Locate the cell with the specified text and output its (x, y) center coordinate. 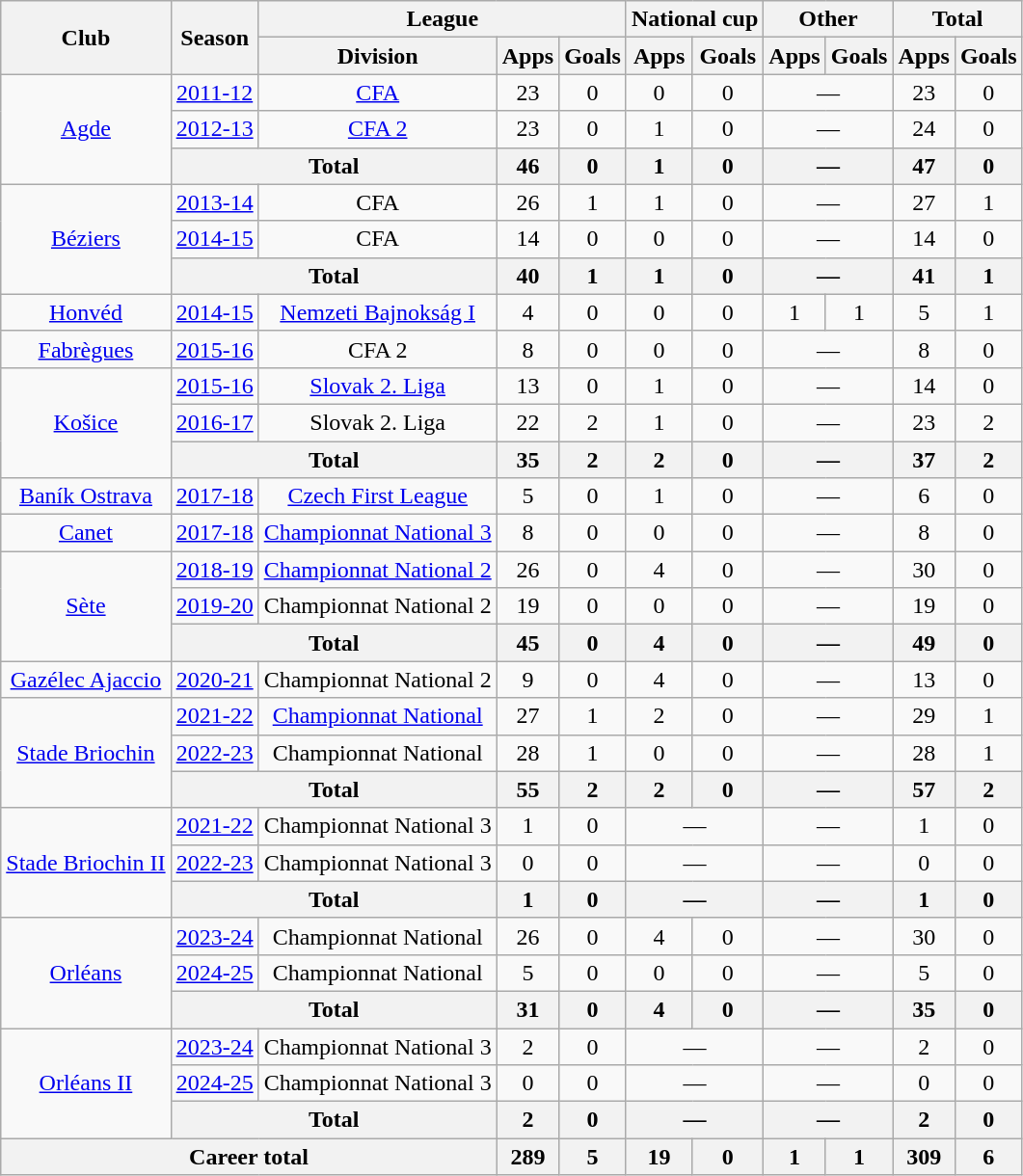
Baník Ostrava (86, 496)
47 (924, 166)
2019-20 (214, 606)
49 (924, 643)
Division (378, 56)
40 (527, 276)
2013-14 (214, 202)
Career total (249, 1157)
31 (527, 1009)
Stade Briochin (86, 753)
289 (527, 1157)
24 (924, 129)
9 (527, 680)
Gazélec Ajaccio (86, 680)
2011-12 (214, 93)
Košice (86, 422)
29 (924, 716)
57 (924, 789)
Canet (86, 533)
309 (924, 1157)
Sète (86, 606)
Nemzeti Bajnokság I (378, 312)
2012-13 (214, 129)
45 (527, 643)
Club (86, 38)
Honvéd (86, 312)
Stade Briochin II (86, 863)
Season (214, 38)
Orléans (86, 973)
37 (924, 460)
Czech First League (378, 496)
Orléans II (86, 1082)
Béziers (86, 239)
2016-17 (214, 422)
League (442, 19)
41 (924, 276)
Other (828, 19)
Fabrègues (86, 349)
National cup (694, 19)
2018-19 (214, 570)
55 (527, 789)
22 (527, 422)
46 (527, 166)
Agde (86, 129)
2020-21 (214, 680)
